Locate the cell with the specified text and output its (x, y) center coordinate. 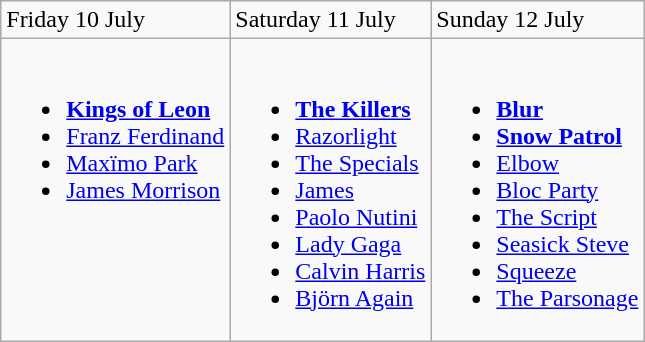
Friday 10 July (116, 20)
The KillersRazorlightThe SpecialsJamesPaolo NutiniLady GagaCalvin HarrisBjörn Again (330, 190)
Saturday 11 July (330, 20)
Kings of LeonFranz FerdinandMaxïmo ParkJames Morrison (116, 190)
Sunday 12 July (538, 20)
BlurSnow PatrolElbowBloc PartyThe ScriptSeasick SteveSqueezeThe Parsonage (538, 190)
